Provide the [x, y] coordinate of the cell's center where the given text is located.  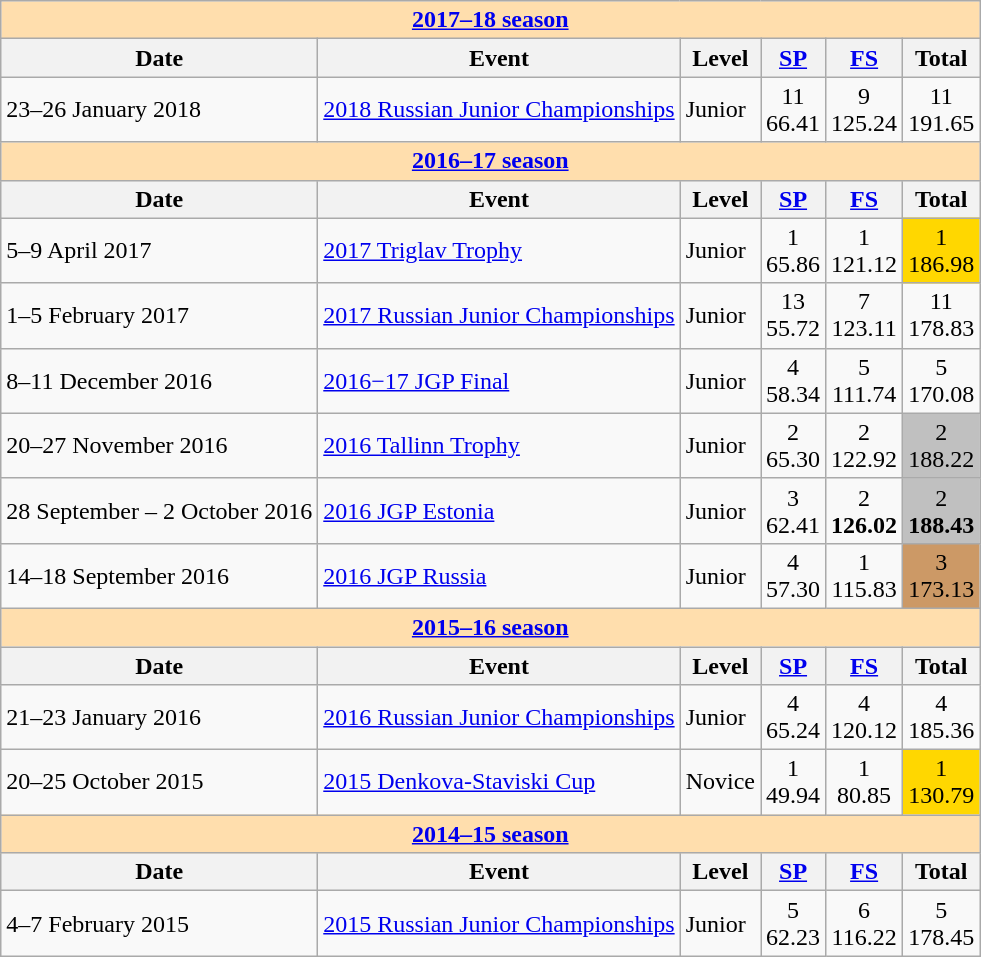
9 125.24 [864, 110]
1 49.94 [794, 782]
4 185.36 [942, 718]
20–27 November 2016 [160, 446]
2018 Russian Junior Championships [499, 110]
5 111.74 [864, 380]
11 66.41 [794, 110]
5 178.45 [942, 924]
2015–16 season [490, 627]
2015 Denkova-Staviski Cup [499, 782]
21–23 January 2016 [160, 718]
2014–15 season [490, 834]
13 55.72 [794, 316]
28 September – 2 October 2016 [160, 510]
1 121.12 [864, 250]
6 116.22 [864, 924]
5–9 April 2017 [160, 250]
1 80.85 [864, 782]
14–18 September 2016 [160, 576]
2016–17 season [490, 161]
2017–18 season [490, 20]
Novice [720, 782]
11 191.65 [942, 110]
2016 Tallinn Trophy [499, 446]
2016 Russian Junior Championships [499, 718]
4 57.30 [794, 576]
4 65.24 [794, 718]
4 120.12 [864, 718]
2016 JGP Russia [499, 576]
2016 JGP Estonia [499, 510]
2015 Russian Junior Championships [499, 924]
20–25 October 2015 [160, 782]
5 62.23 [794, 924]
2 122.92 [864, 446]
8–11 December 2016 [160, 380]
11 178.83 [942, 316]
2017 Triglav Trophy [499, 250]
2 65.30 [794, 446]
2 188.22 [942, 446]
2 188.43 [942, 510]
5 170.08 [942, 380]
2017 Russian Junior Championships [499, 316]
1–5 February 2017 [160, 316]
2 126.02 [864, 510]
3 173.13 [942, 576]
4 58.34 [794, 380]
4–7 February 2015 [160, 924]
23–26 January 2018 [160, 110]
3 62.41 [794, 510]
1 130.79 [942, 782]
1 65.86 [794, 250]
1 115.83 [864, 576]
2016−17 JGP Final [499, 380]
1 186.98 [942, 250]
7 123.11 [864, 316]
